Provide the [X, Y] coordinate of the cell's center where the given text is located.  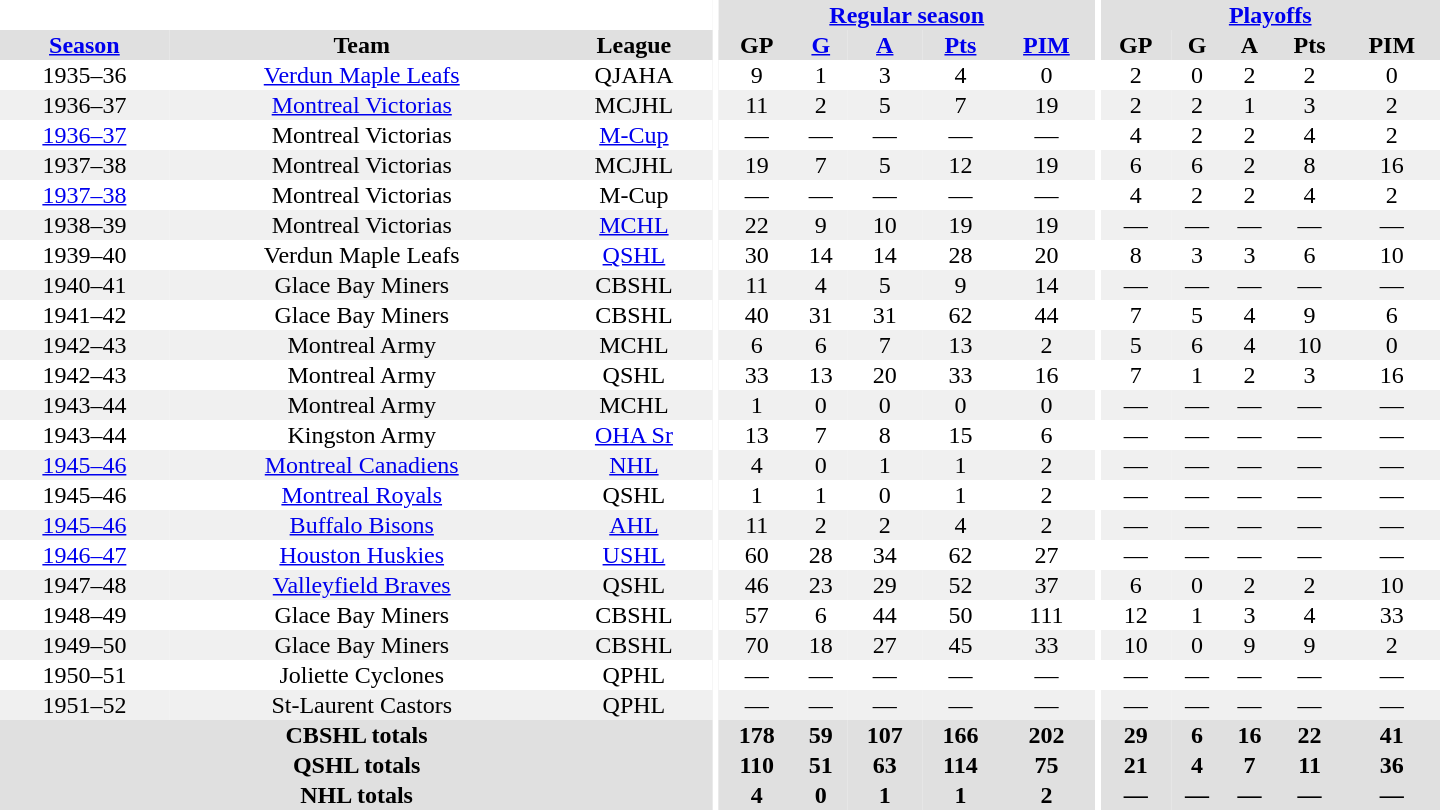
Valleyfield Braves [362, 585]
70 [757, 645]
46 [757, 585]
1948–49 [84, 615]
Season [84, 45]
Montreal Canadiens [362, 465]
50 [961, 615]
60 [757, 555]
41 [1392, 735]
CBSHL totals [356, 735]
178 [757, 735]
15 [961, 435]
QJAHA [634, 75]
111 [1046, 615]
Houston Huskies [362, 555]
30 [757, 255]
37 [1046, 585]
Montreal Royals [362, 495]
40 [757, 315]
1951–52 [84, 705]
Joliette Cyclones [362, 675]
63 [885, 765]
114 [961, 765]
1940–41 [84, 285]
Team [362, 45]
Playoffs [1270, 15]
1950–51 [84, 675]
Buffalo Bisons [362, 525]
USHL [634, 555]
36 [1392, 765]
52 [961, 585]
21 [1135, 765]
Kingston Army [362, 435]
Regular season [907, 15]
45 [961, 645]
1947–48 [84, 585]
1949–50 [84, 645]
1938–39 [84, 225]
QSHL totals [356, 765]
51 [821, 765]
OHA Sr [634, 435]
23 [821, 585]
AHL [634, 525]
1941–42 [84, 315]
107 [885, 735]
110 [757, 765]
1939–40 [84, 255]
59 [821, 735]
202 [1046, 735]
League [634, 45]
18 [821, 645]
1935–36 [84, 75]
34 [885, 555]
St-Laurent Castors [362, 705]
NHL [634, 465]
NHL totals [356, 795]
166 [961, 735]
57 [757, 615]
1946–47 [84, 555]
75 [1046, 765]
